Search for the cell housing the specified text and yield its (X, Y) center coordinate. 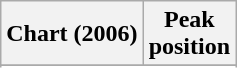
Chart (2006) (72, 34)
Peakposition (189, 34)
